From the cell containing the given text, extract its center point as (x, y) coordinate. 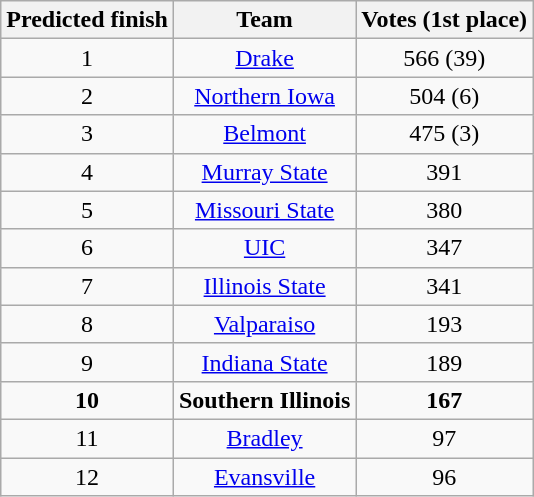
380 (444, 210)
Northern Iowa (264, 96)
Illinois State (264, 286)
5 (88, 210)
3 (88, 134)
Predicted finish (88, 20)
7 (88, 286)
2 (88, 96)
391 (444, 172)
167 (444, 400)
341 (444, 286)
504 (6) (444, 96)
Belmont (264, 134)
1 (88, 58)
97 (444, 438)
8 (88, 324)
12 (88, 477)
347 (444, 248)
UIC (264, 248)
6 (88, 248)
11 (88, 438)
10 (88, 400)
4 (88, 172)
9 (88, 362)
189 (444, 362)
475 (3) (444, 134)
96 (444, 477)
Votes (1st place) (444, 20)
Evansville (264, 477)
Murray State (264, 172)
Team (264, 20)
Bradley (264, 438)
Southern Illinois (264, 400)
Indiana State (264, 362)
Missouri State (264, 210)
566 (39) (444, 58)
193 (444, 324)
Drake (264, 58)
Valparaiso (264, 324)
